Identify which cell holds the provided text, then report its (x, y) central coordinate. 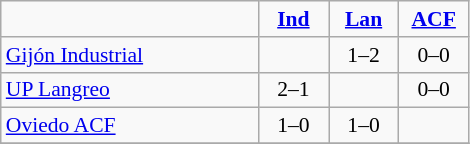
Oviedo ACF (130, 126)
2–1 (293, 90)
1–2 (363, 55)
Lan (363, 19)
Gijón Industrial (130, 55)
ACF (434, 19)
Ind (293, 19)
UP Langreo (130, 90)
